Extract the [X, Y] coordinate from the center of the cell holding the provided text.  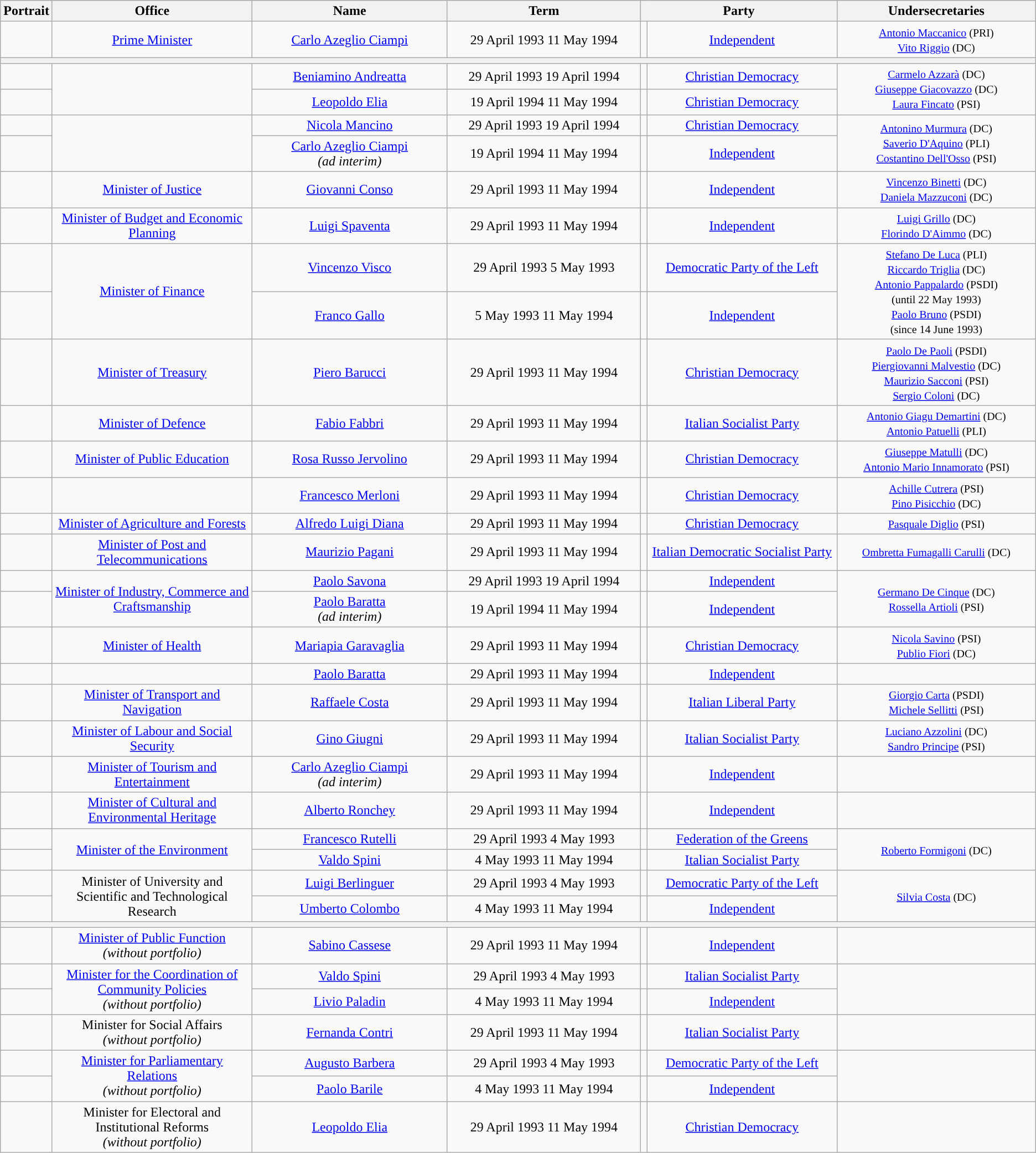
Undersecretaries [936, 11]
Paolo Savona [350, 581]
Italian Democratic Socialist Party [742, 552]
Paolo Baratta [350, 674]
Nicola Mancino [350, 125]
Paolo De Paoli (PSDI) Piergiovanni Malvestio (DC) Maurizio Sacconi (PSI) Sergio Coloni (DC) [936, 372]
Giorgio Carta (PSDI) Michele Sellitti (PSI) [936, 703]
Luigi Grillo (DC) Florindo D'Aimmo (DC) [936, 226]
Livio Paladin [350, 1002]
Minister of Treasury [152, 372]
Vincenzo Visco [350, 268]
Minister for the Coordination of Community Policies (without portfolio) [152, 989]
Minister of Public Function (without portfolio) [152, 945]
Mariapia Garavaglia [350, 645]
Prime Minister [152, 40]
Fernanda Contri [350, 1032]
Minister of Defence [152, 423]
Minister of Finance [152, 291]
Minister of Budget and Economic Planning [152, 226]
Ombretta Fumagalli Carulli (DC) [936, 552]
Antonino Murmura (DC) Saverio D'Aquino (PLI) Costantino Dell'Osso (PSI) [936, 143]
Franco Gallo [350, 315]
Minister of Industry, Commerce and Craftsmanship [152, 599]
Minister of University and Scientific and Technological Research [152, 896]
Antonio Maccanico (PRI)Vito Riggio (DC) [936, 40]
Pasquale Diglio (PSI) [936, 524]
Raffaele Costa [350, 703]
Alfredo Luigi Diana [350, 524]
Portrait [27, 11]
Fabio Fabbri [350, 423]
Antonio Giagu Demartini (DC) Antonio Patuelli (PLI) [936, 423]
Nicola Savino (PSI) Publio Fiori (DC) [936, 645]
Luigi Spaventa [350, 226]
Achille Cutrera (PSI) Pino Pisicchio (DC) [936, 495]
Giovanni Conso [350, 189]
Minister of Justice [152, 189]
Carlo Azeglio Ciampi [350, 40]
Rosa Russo Jervolino [350, 459]
Federation of the Greens [742, 839]
Name [350, 11]
Minister of Post and Telecommunications [152, 552]
Silvia Costa (DC) [936, 896]
Minister of Public Education [152, 459]
Carmelo Azzarà (DC) Giuseppe Giacovazzo (DC) Laura Fincato (PSI) [936, 89]
Sabino Cassese [350, 945]
Minister for Electoral and Institutional Reforms (without portfolio) [152, 1127]
Stefano De Luca (PLI) Riccardo Triglia (DC) Antonio Pappalardo (PSDI)(until 22 May 1993) Paolo Bruno (PSDI)(since 14 June 1993) [936, 291]
Francesco Rutelli [350, 839]
Minister of the Environment [152, 849]
Minister for Parliamentary Relations (without portfolio) [152, 1076]
Minister of Agriculture and Forests [152, 524]
Vincenzo Binetti (DC) Daniela Mazzuconi (DC) [936, 189]
29 April 1993 5 May 1993 [543, 268]
Luigi Berlinguer [350, 883]
Term [543, 11]
Office [152, 11]
Maurizio Pagani [350, 552]
Augusto Barbera [350, 1063]
Roberto Formigoni (DC) [936, 849]
Minister of Tourism and Entertainment [152, 775]
Piero Barucci [350, 372]
Party [738, 11]
Giuseppe Matulli (DC) Antonio Mario Innamorato (PSI) [936, 459]
Gino Giugni [350, 738]
Luciano Azzolini (DC) Sandro Principe (PSI) [936, 738]
Alberto Ronchey [350, 810]
Minister of Health [152, 645]
Germano De Cinque (DC) Rossella Artioli (PSI) [936, 599]
Minister of Transport and Navigation [152, 703]
5 May 1993 11 May 1994 [543, 315]
Paolo Baratta(ad interim) [350, 610]
Beniamino Andreatta [350, 76]
Minister for Social Affairs (without portfolio) [152, 1032]
Paolo Barile [350, 1089]
Minister of Labour and Social Security [152, 738]
Italian Liberal Party [742, 703]
Francesco Merloni [350, 495]
Umberto Colombo [350, 908]
Minister of Cultural and Environmental Heritage [152, 810]
